Scan for the cell matching the given text and deliver its (x, y) coordinate at center. 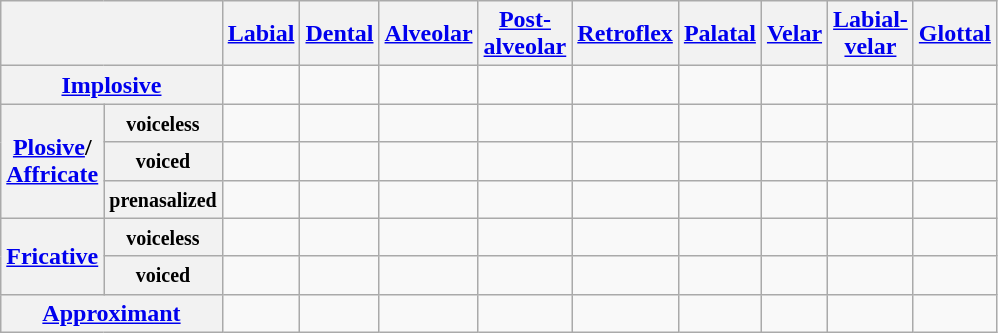
prenasalized (163, 199)
Plosive/Affricate (52, 161)
Implosive (112, 85)
Retroflex (626, 34)
Palatal (720, 34)
Velar (794, 34)
Dental (340, 34)
Fricative (52, 256)
Approximant (112, 313)
Glottal (954, 34)
Post-alveolar (525, 34)
Labial-velar (871, 34)
Alveolar (428, 34)
Labial (261, 34)
